From the cell containing the given text, extract its center point as (x, y) coordinate. 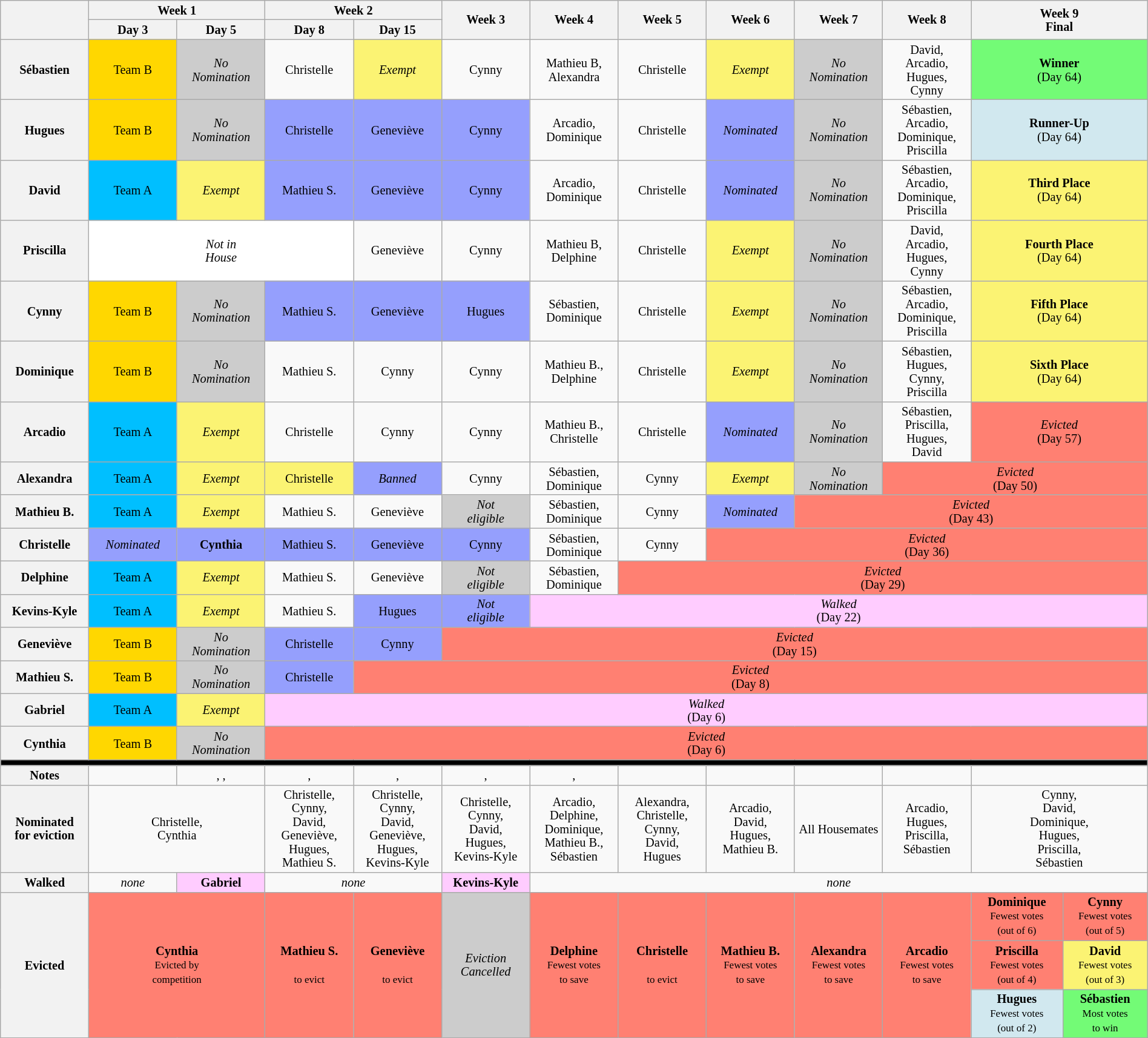
Christelle,Cynny,David,Geneviève,Hugues,Mathieu S. (309, 828)
Arcadio Fewest votesto save (927, 965)
Walked(Day 6) (706, 710)
Priscilla Fewest votes(out of 4) (1017, 965)
EvictionCancelled (486, 965)
CynnyFewest votes(out of 5) (1105, 916)
Walked (45, 882)
Arcadio (45, 432)
Evicted(Day 15) (794, 644)
Week 9Final (1060, 19)
Winner(Day 64) (1060, 70)
Evicted(Day 6) (706, 744)
Hugues Fewest votes(out of 2) (1017, 1013)
Alexandra,Christelle,Cynny,David,Hugues (662, 828)
David (45, 190)
Day 8 (309, 29)
Banned (398, 478)
Delphine (45, 578)
Cynthia Evicted bycompetition (177, 965)
Christelle,Cynny,David,Geneviève,Hugues,Kevins-Kyle (398, 828)
Day 5 (221, 29)
Not inHouse (220, 251)
Runner-Up(Day 64) (1060, 130)
Week 3 (486, 19)
Fourth Place(Day 64) (1060, 251)
Arcadio,David,Hugues,Mathieu B. (750, 828)
Week 1 (177, 10)
Evicted(Day 57) (1060, 432)
Alexandra (45, 478)
Mathieu S. to evict (309, 965)
Mathieu B.,Christelle (574, 432)
Sébastien,Priscilla,Hugues,David (927, 432)
Mathieu B.,Delphine (574, 371)
Priscilla (45, 251)
Mathieu B. Fewest votesto save (750, 965)
Evicted (45, 965)
Mathieu B. (45, 511)
Mathieu B,Delphine (574, 251)
Walked(Day 22) (839, 610)
Day 15 (398, 29)
Day 3 (133, 29)
Week 8 (927, 19)
Week 7 (839, 19)
DavidFewest votes(out of 3) (1105, 965)
Fifth Place(Day 64) (1060, 311)
Arcadio,Delphine,Dominique,Mathieu B.,Sébastien (574, 828)
Week 5 (662, 19)
Cynny,David,Dominique,Hugues,Priscilla,Sébastien (1060, 828)
Week 4 (574, 19)
Alexandra Fewest votesto save (839, 965)
Week 6 (750, 19)
Sébastien,Hugues,Cynny,Priscilla (927, 371)
Evicted(Day 43) (971, 511)
Dominique Fewest votes(out of 6) (1017, 916)
All Housemates (839, 828)
Evicted(Day 8) (751, 677)
Evicted(Day 36) (926, 545)
Nominatedfor eviction (45, 828)
Evicted(Day 50) (1015, 478)
Sébastien (45, 70)
Notes (45, 775)
Sixth Place(Day 64) (1060, 371)
Christelle,Cynny,David,Hugues,Kevins-Kyle (486, 828)
Christelle,Cynthia (177, 828)
Third Place(Day 64) (1060, 190)
Dominique (45, 371)
Week 2 (354, 10)
Mathieu B,Alexandra (574, 70)
Christelle to evict (662, 965)
Evicted(Day 29) (883, 578)
Delphine Fewest votesto save (574, 965)
Geneviève to evict (398, 965)
SébastienMost votesto win (1105, 1013)
, , (221, 775)
Arcadio,Hugues,Priscilla,Sébastien (927, 828)
